Detect which cell encompasses the target text, then output its (x, y) center coordinate. 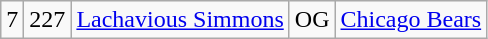
7 (12, 20)
OG (312, 20)
227 (48, 20)
Lachavious Simmons (180, 20)
Chicago Bears (411, 20)
